For the text-containing cell, return its midpoint in (X, Y) coordinate format. 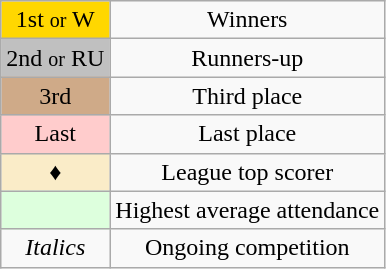
1st or W (56, 20)
Winners (248, 20)
Ongoing competition (248, 248)
2nd or RU (56, 58)
Highest average attendance (248, 210)
Runners-up (248, 58)
League top scorer (248, 172)
3rd (56, 96)
♦ (56, 172)
Last place (248, 134)
Last (56, 134)
Third place (248, 96)
Italics (56, 248)
